Capture the cell that displays the provided text and extract its [X, Y] central coordinate. 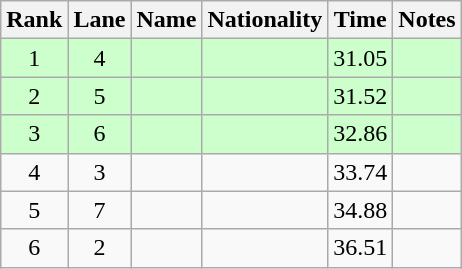
Name [166, 20]
Nationality [265, 20]
31.05 [360, 58]
7 [100, 210]
Rank [34, 20]
31.52 [360, 96]
Notes [427, 20]
1 [34, 58]
Lane [100, 20]
34.88 [360, 210]
Time [360, 20]
33.74 [360, 172]
32.86 [360, 134]
36.51 [360, 248]
